From the cell containing the given text, extract its center point as (X, Y) coordinate. 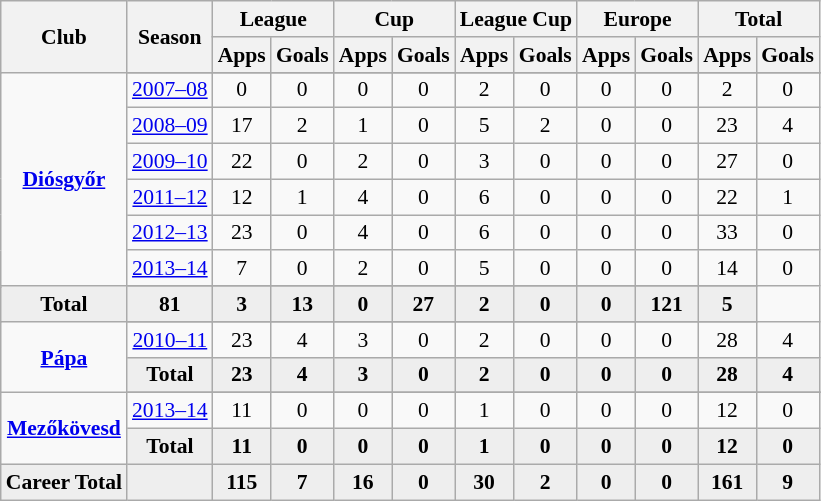
2009–10 (170, 162)
2011–12 (170, 197)
14 (727, 269)
Diósgyőr (64, 179)
League (274, 19)
81 (170, 304)
Season (170, 36)
2007–08 (170, 90)
Career Total (64, 482)
Cup (394, 19)
Club (64, 36)
Europe (638, 19)
Mezőkövesd (64, 428)
121 (666, 304)
161 (727, 482)
16 (363, 482)
League Cup (516, 19)
17 (242, 126)
33 (727, 233)
2010–11 (170, 340)
2012–13 (170, 233)
9 (788, 482)
2008–09 (170, 126)
30 (484, 482)
Pápa (64, 358)
115 (242, 482)
13 (302, 304)
